Extract the (X, Y) coordinate from the center of the cell holding the provided text.  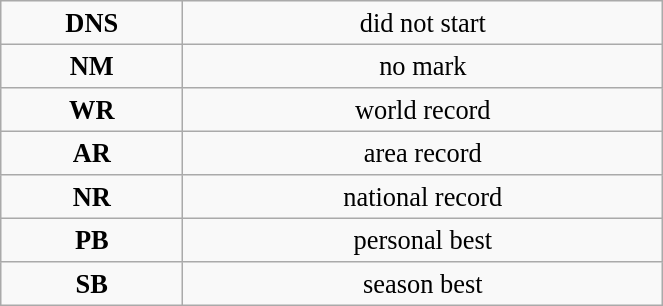
DNS (92, 22)
SB (92, 284)
world record (423, 109)
NM (92, 66)
season best (423, 284)
NR (92, 197)
national record (423, 197)
PB (92, 240)
AR (92, 153)
did not start (423, 22)
no mark (423, 66)
WR (92, 109)
area record (423, 153)
personal best (423, 240)
